Find where the given text appears and provide that cell's center as (x, y) coordinate. 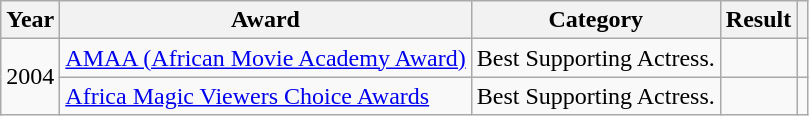
Award (266, 20)
Africa Magic Viewers Choice Awards (266, 96)
2004 (30, 77)
Result (758, 20)
Year (30, 20)
Category (596, 20)
AMAA (African Movie Academy Award) (266, 58)
